Locate the cell with the specified text and output its [x, y] center coordinate. 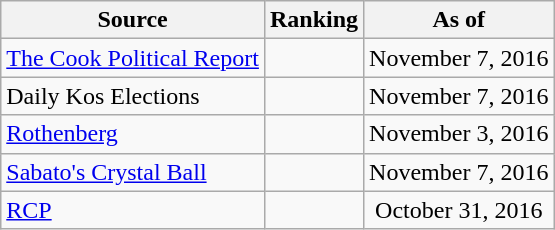
RCP [133, 210]
The Cook Political Report [133, 58]
As of [459, 20]
November 3, 2016 [459, 134]
Rothenberg [133, 134]
Ranking [314, 20]
Daily Kos Elections [133, 96]
October 31, 2016 [459, 210]
Sabato's Crystal Ball [133, 172]
Source [133, 20]
